For the text-containing cell, return its midpoint in (x, y) coordinate format. 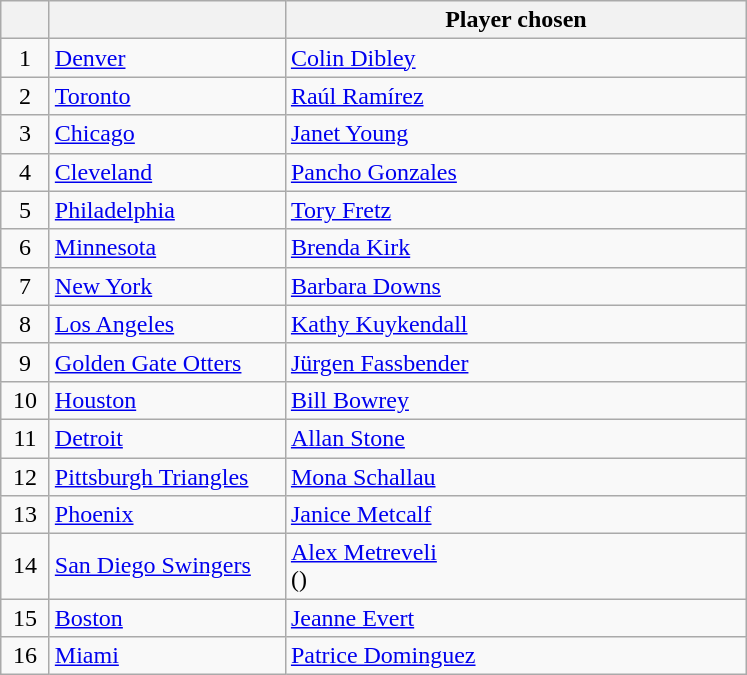
3 (26, 134)
Mona Schallau (516, 477)
Bill Bowrey (516, 400)
Janice Metcalf (516, 515)
Miami (167, 656)
4 (26, 172)
Jürgen Fassbender (516, 362)
Chicago (167, 134)
Minnesota (167, 248)
Golden Gate Otters (167, 362)
5 (26, 210)
Denver (167, 58)
12 (26, 477)
Player chosen (516, 20)
6 (26, 248)
7 (26, 286)
Kathy Kuykendall (516, 324)
Janet Young (516, 134)
Colin Dibley (516, 58)
Philadelphia (167, 210)
11 (26, 438)
16 (26, 656)
1 (26, 58)
Pittsburgh Triangles (167, 477)
Tory Fretz (516, 210)
Los Angeles (167, 324)
10 (26, 400)
Phoenix (167, 515)
Pancho Gonzales (516, 172)
New York (167, 286)
Toronto (167, 96)
Barbara Downs (516, 286)
Alex Metreveli() (516, 566)
Boston (167, 618)
Patrice Dominguez (516, 656)
Allan Stone (516, 438)
Jeanne Evert (516, 618)
Brenda Kirk (516, 248)
14 (26, 566)
Detroit (167, 438)
Raúl Ramírez (516, 96)
13 (26, 515)
2 (26, 96)
15 (26, 618)
9 (26, 362)
Houston (167, 400)
San Diego Swingers (167, 566)
Cleveland (167, 172)
8 (26, 324)
